Output the (X, Y) coordinate of the center of the cell containing the given text.  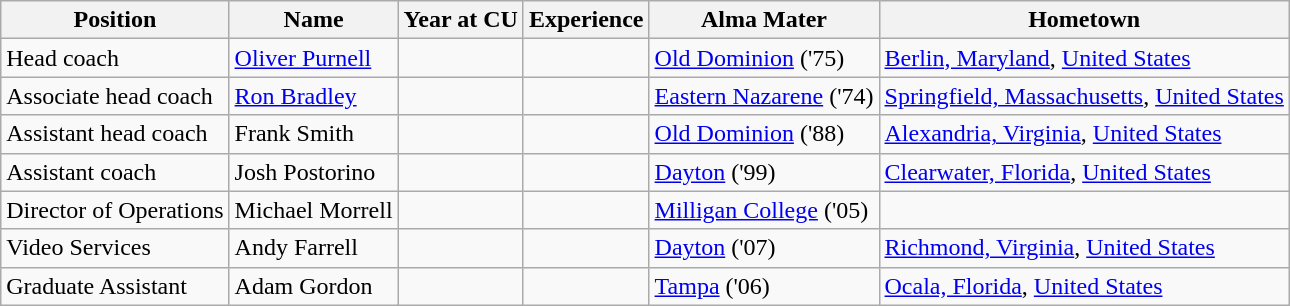
Adam Gordon (314, 286)
Old Dominion ('75) (764, 58)
Name (314, 20)
Head coach (115, 58)
Andy Farrell (314, 248)
Old Dominion ('88) (764, 134)
Position (115, 20)
Assistant coach (115, 172)
Frank Smith (314, 134)
Year at CU (460, 20)
Alexandria, Virginia, United States (1084, 134)
Experience (586, 20)
Ron Bradley (314, 96)
Dayton ('99) (764, 172)
Oliver Purnell (314, 58)
Hometown (1084, 20)
Milligan College ('05) (764, 210)
Michael Morrell (314, 210)
Alma Mater (764, 20)
Josh Postorino (314, 172)
Graduate Assistant (115, 286)
Video Services (115, 248)
Tampa ('06) (764, 286)
Eastern Nazarene ('74) (764, 96)
Assistant head coach (115, 134)
Associate head coach (115, 96)
Director of Operations (115, 210)
Ocala, Florida, United States (1084, 286)
Clearwater, Florida, United States (1084, 172)
Dayton ('07) (764, 248)
Richmond, Virginia, United States (1084, 248)
Springfield, Massachusetts, United States (1084, 96)
Berlin, Maryland, United States (1084, 58)
